Provide the [X, Y] coordinate of the cell's center where the given text is located.  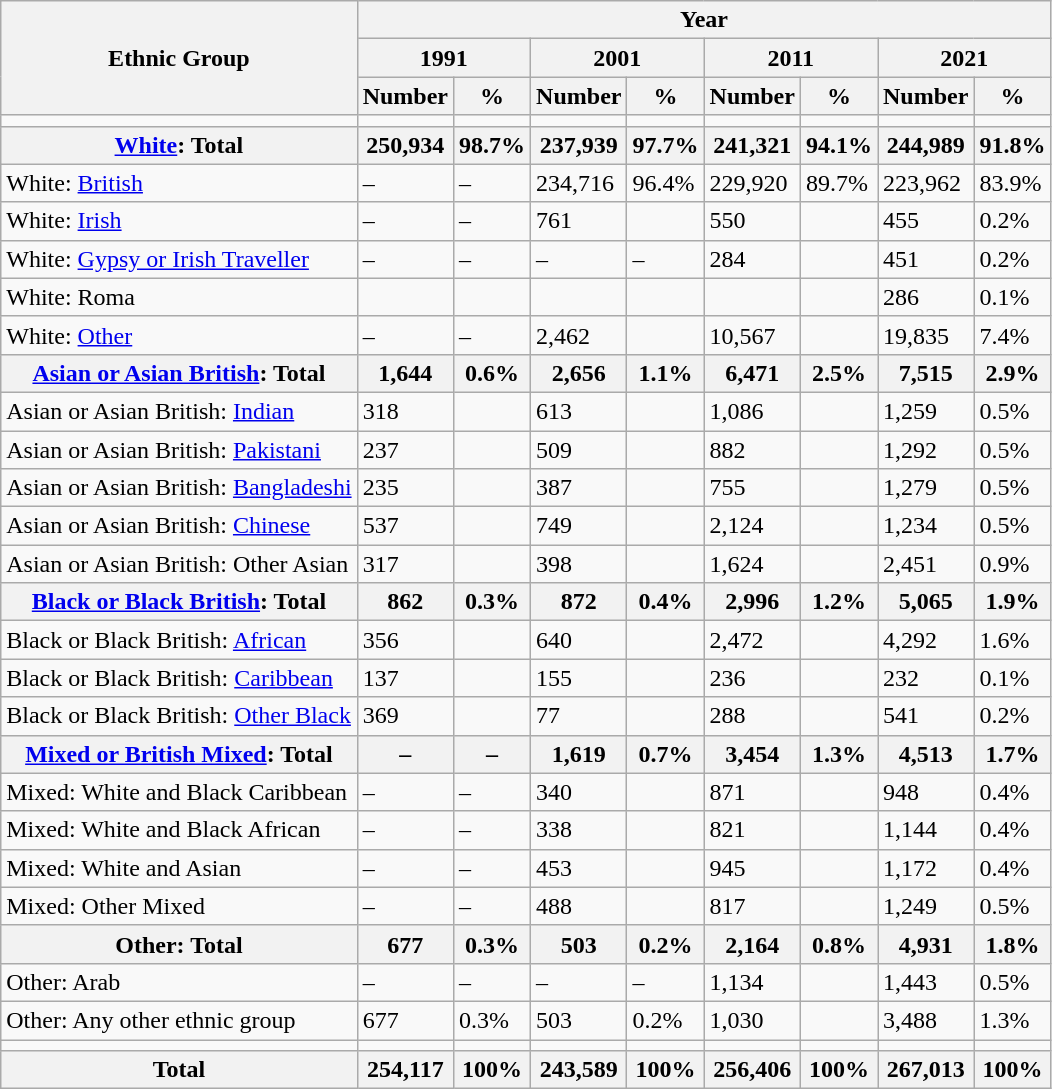
Black or Black British: Total [179, 602]
0.7% [666, 754]
Mixed: White and Black African [179, 830]
284 [752, 259]
1,443 [926, 982]
288 [752, 716]
455 [926, 221]
232 [926, 678]
2,472 [752, 640]
237 [405, 449]
4,931 [926, 944]
0.6% [492, 373]
1991 [444, 58]
Other: Total [179, 944]
1,644 [405, 373]
948 [926, 792]
137 [405, 678]
537 [405, 526]
0.9% [1012, 564]
Total [179, 1070]
237,939 [579, 145]
234,716 [579, 183]
236 [752, 678]
10,567 [752, 335]
2,656 [579, 373]
453 [579, 868]
451 [926, 259]
862 [405, 602]
235 [405, 488]
Asian or Asian British: Total [179, 373]
97.7% [666, 145]
509 [579, 449]
94.1% [838, 145]
1,144 [926, 830]
155 [579, 678]
Other: Arab [179, 982]
91.8% [1012, 145]
2,996 [752, 602]
369 [405, 716]
488 [579, 906]
1.1% [666, 373]
387 [579, 488]
244,989 [926, 145]
817 [752, 906]
Year [704, 20]
241,321 [752, 145]
Ethnic Group [179, 58]
1,249 [926, 906]
882 [752, 449]
2001 [618, 58]
229,920 [752, 183]
4,513 [926, 754]
1.7% [1012, 754]
3,488 [926, 1020]
821 [752, 830]
872 [579, 602]
2,124 [752, 526]
2.5% [838, 373]
White: Irish [179, 221]
6,471 [752, 373]
267,013 [926, 1070]
Mixed: Other Mixed [179, 906]
243,589 [579, 1070]
250,934 [405, 145]
Asian or Asian British: Other Asian [179, 564]
2,451 [926, 564]
256,406 [752, 1070]
Black or Black British: Caribbean [179, 678]
318 [405, 411]
White: Total [179, 145]
1,259 [926, 411]
0.8% [838, 944]
83.9% [1012, 183]
340 [579, 792]
749 [579, 526]
338 [579, 830]
550 [752, 221]
White: Roma [179, 297]
77 [579, 716]
7.4% [1012, 335]
1.2% [838, 602]
5,065 [926, 602]
Mixed: White and Asian [179, 868]
945 [752, 868]
2.9% [1012, 373]
Other: Any other ethnic group [179, 1020]
98.7% [492, 145]
4,292 [926, 640]
1,172 [926, 868]
2,164 [752, 944]
White: British [179, 183]
1,134 [752, 982]
White: Other [179, 335]
Black or Black British: African [179, 640]
398 [579, 564]
1,030 [752, 1020]
1,624 [752, 564]
1,619 [579, 754]
1.8% [1012, 944]
1.6% [1012, 640]
89.7% [838, 183]
7,515 [926, 373]
1,086 [752, 411]
1,279 [926, 488]
755 [752, 488]
19,835 [926, 335]
Asian or Asian British: Pakistani [179, 449]
2011 [790, 58]
1,234 [926, 526]
254,117 [405, 1070]
Asian or Asian British: Chinese [179, 526]
Asian or Asian British: Bangladeshi [179, 488]
541 [926, 716]
1,292 [926, 449]
356 [405, 640]
2021 [964, 58]
317 [405, 564]
Mixed or British Mixed: Total [179, 754]
96.4% [666, 183]
Mixed: White and Black Caribbean [179, 792]
286 [926, 297]
2,462 [579, 335]
1.9% [1012, 602]
White: Gypsy or Irish Traveller [179, 259]
223,962 [926, 183]
640 [579, 640]
Asian or Asian British: Indian [179, 411]
871 [752, 792]
Black or Black British: Other Black [179, 716]
3,454 [752, 754]
613 [579, 411]
761 [579, 221]
